Detect which cell encompasses the target text, then output its (X, Y) center coordinate. 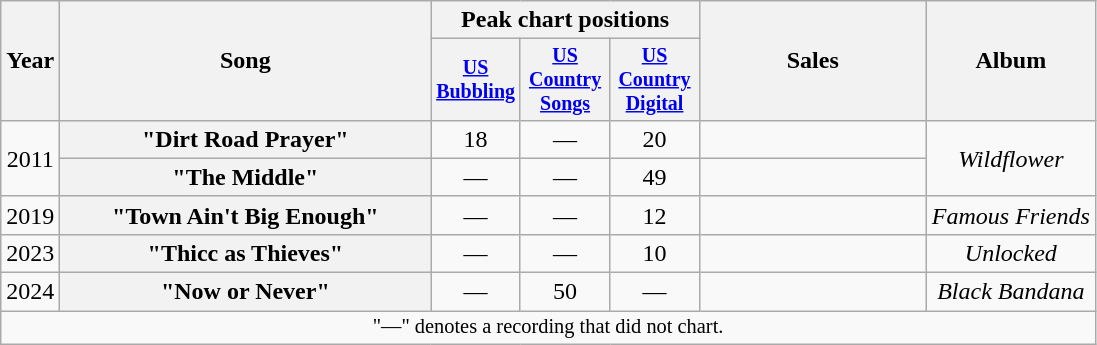
2023 (30, 253)
"Dirt Road Prayer" (246, 139)
US Bubbling (476, 80)
Song (246, 61)
"The Middle" (246, 177)
Famous Friends (1010, 215)
"—" denotes a recording that did not chart. (548, 328)
20 (654, 139)
Black Bandana (1010, 292)
2011 (30, 158)
12 (654, 215)
2024 (30, 292)
"Thicc as Thieves" (246, 253)
US Country Songs (564, 80)
49 (654, 177)
10 (654, 253)
18 (476, 139)
"Now or Never" (246, 292)
Album (1010, 61)
US Country Digital (654, 80)
2019 (30, 215)
"Town Ain't Big Enough" (246, 215)
Peak chart positions (565, 20)
Unlocked (1010, 253)
Sales (812, 61)
Wildflower (1010, 158)
50 (564, 292)
Year (30, 61)
